From the cell containing the given text, extract its center point as (X, Y) coordinate. 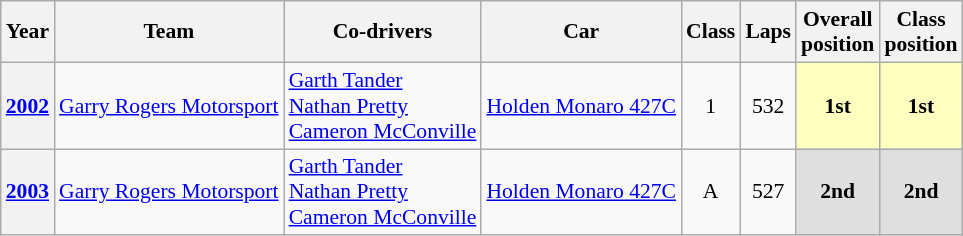
Overallposition (838, 32)
527 (768, 192)
A (710, 192)
2003 (28, 192)
532 (768, 106)
Team (169, 32)
Laps (768, 32)
Car (581, 32)
Year (28, 32)
Class (710, 32)
Classposition (920, 32)
2002 (28, 106)
Co-drivers (383, 32)
1 (710, 106)
